Locate the cell with the specified text and output its [x, y] center coordinate. 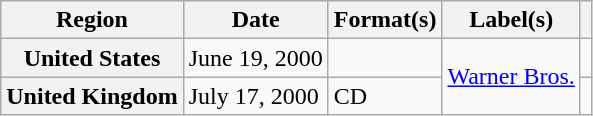
Region [92, 20]
Label(s) [511, 20]
July 17, 2000 [256, 96]
Format(s) [385, 20]
United Kingdom [92, 96]
Date [256, 20]
Warner Bros. [511, 77]
United States [92, 58]
CD [385, 96]
June 19, 2000 [256, 58]
